Identify which cell holds the provided text, then report its (x, y) central coordinate. 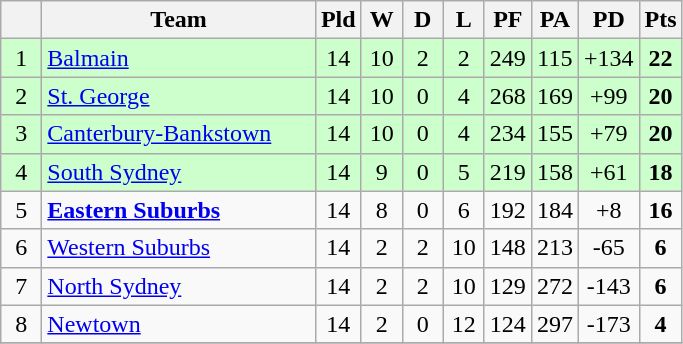
PD (608, 20)
St. George (179, 96)
192 (508, 210)
213 (554, 248)
+99 (608, 96)
-143 (608, 286)
272 (554, 286)
9 (382, 172)
PF (508, 20)
L (464, 20)
-173 (608, 324)
158 (554, 172)
+8 (608, 210)
Newtown (179, 324)
124 (508, 324)
7 (22, 286)
North Sydney (179, 286)
+134 (608, 58)
1 (22, 58)
22 (660, 58)
268 (508, 96)
16 (660, 210)
184 (554, 210)
18 (660, 172)
297 (554, 324)
Team (179, 20)
219 (508, 172)
169 (554, 96)
Western Suburbs (179, 248)
South Sydney (179, 172)
+79 (608, 134)
12 (464, 324)
PA (554, 20)
Canterbury-Bankstown (179, 134)
155 (554, 134)
3 (22, 134)
Pts (660, 20)
249 (508, 58)
115 (554, 58)
W (382, 20)
129 (508, 286)
+61 (608, 172)
Balmain (179, 58)
Pld (338, 20)
234 (508, 134)
D (422, 20)
148 (508, 248)
Eastern Suburbs (179, 210)
-65 (608, 248)
